Return the (x, y) coordinate for the center point of the cell that contains the specified text.  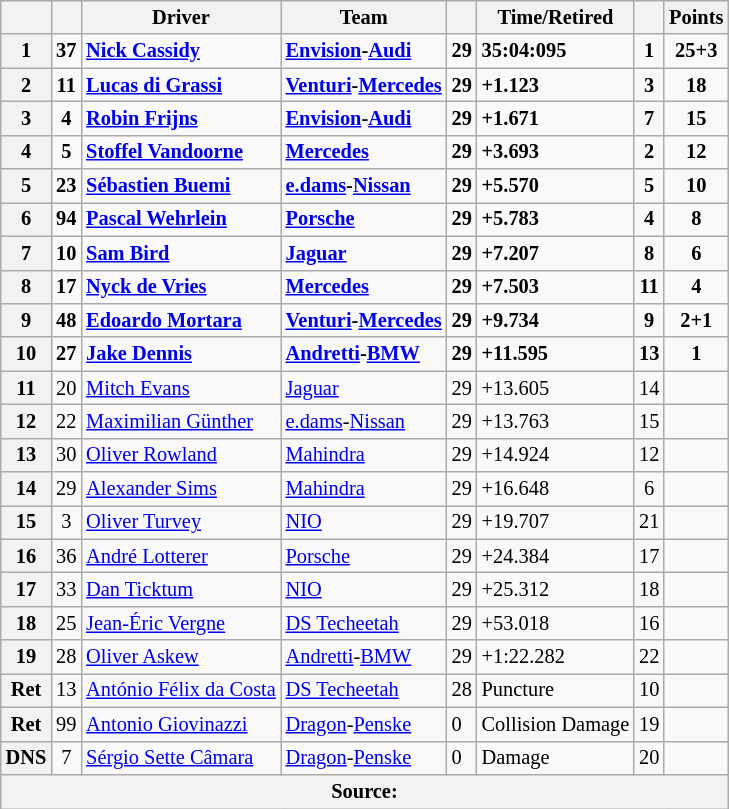
+13.605 (556, 388)
Alexander Sims (180, 489)
+3.693 (556, 152)
+1.123 (556, 85)
Jean-Éric Vergne (180, 623)
Pascal Wehrlein (180, 219)
33 (66, 589)
Puncture (556, 690)
Sam Bird (180, 253)
Source: (365, 791)
+7.503 (556, 287)
Oliver Askew (180, 657)
Lucas di Grassi (180, 85)
Edoardo Mortara (180, 320)
Damage (556, 758)
25+3 (696, 51)
Nyck de Vries (180, 287)
+1.671 (556, 118)
+9.734 (556, 320)
23 (66, 186)
+5.783 (556, 219)
Sérgio Sette Câmara (180, 758)
+53.018 (556, 623)
Antonio Giovinazzi (180, 724)
36 (66, 556)
+1:22.282 (556, 657)
António Félix da Costa (180, 690)
2+1 (696, 320)
25 (66, 623)
Time/Retired (556, 17)
+13.763 (556, 421)
Sébastien Buemi (180, 186)
+19.707 (556, 522)
+7.207 (556, 253)
Jake Dennis (180, 354)
Mitch Evans (180, 388)
99 (66, 724)
21 (649, 522)
+5.570 (556, 186)
Collision Damage (556, 724)
Stoffel Vandoorne (180, 152)
Oliver Turvey (180, 522)
+14.924 (556, 455)
Maximilian Günther (180, 421)
André Lotterer (180, 556)
30 (66, 455)
Oliver Rowland (180, 455)
48 (66, 320)
Nick Cassidy (180, 51)
Dan Ticktum (180, 589)
94 (66, 219)
27 (66, 354)
Robin Frijns (180, 118)
Team (364, 17)
Driver (180, 17)
+24.384 (556, 556)
Points (696, 17)
37 (66, 51)
+16.648 (556, 489)
+25.312 (556, 589)
35:04:095 (556, 51)
DNS (26, 758)
+11.595 (556, 354)
